Locate the cell with the specified text and output its [X, Y] center coordinate. 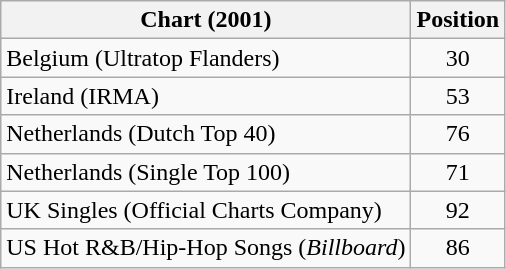
86 [458, 248]
UK Singles (Official Charts Company) [206, 210]
71 [458, 172]
76 [458, 134]
Position [458, 20]
Chart (2001) [206, 20]
Belgium (Ultratop Flanders) [206, 58]
92 [458, 210]
53 [458, 96]
Netherlands (Dutch Top 40) [206, 134]
US Hot R&B/Hip-Hop Songs (Billboard) [206, 248]
30 [458, 58]
Netherlands (Single Top 100) [206, 172]
Ireland (IRMA) [206, 96]
